Determine the (x, y) coordinate at the center of the cell enclosing the given text.  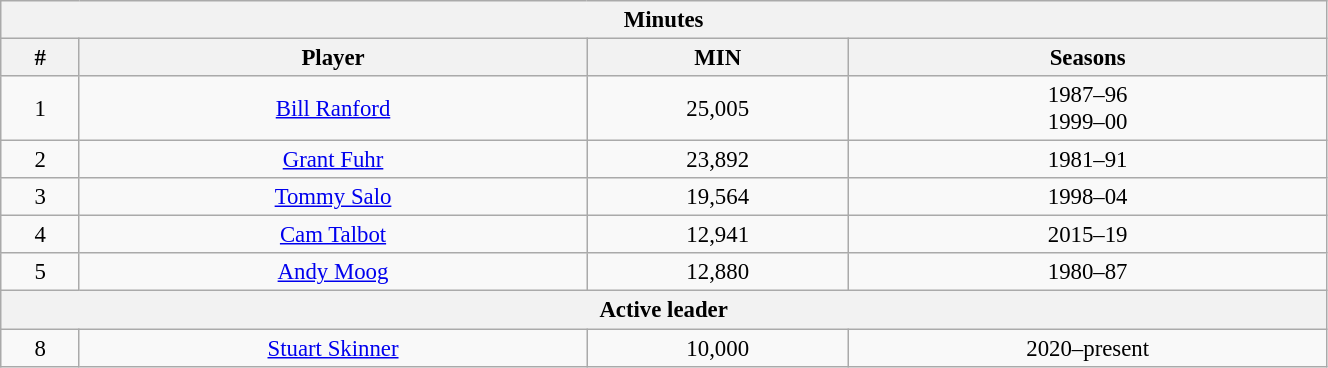
Minutes (664, 20)
1981–91 (1088, 160)
19,564 (718, 197)
Grant Fuhr (332, 160)
10,000 (718, 348)
Seasons (1088, 58)
8 (40, 348)
# (40, 58)
Stuart Skinner (332, 348)
25,005 (718, 108)
4 (40, 235)
12,880 (718, 273)
1998–04 (1088, 197)
1980–87 (1088, 273)
1987–961999–00 (1088, 108)
MIN (718, 58)
5 (40, 273)
Player (332, 58)
3 (40, 197)
Andy Moog (332, 273)
23,892 (718, 160)
12,941 (718, 235)
Cam Talbot (332, 235)
1 (40, 108)
Tommy Salo (332, 197)
2015–19 (1088, 235)
Bill Ranford (332, 108)
Active leader (664, 310)
2 (40, 160)
2020–present (1088, 348)
